Output the (X, Y) coordinate of the center of the cell containing the given text.  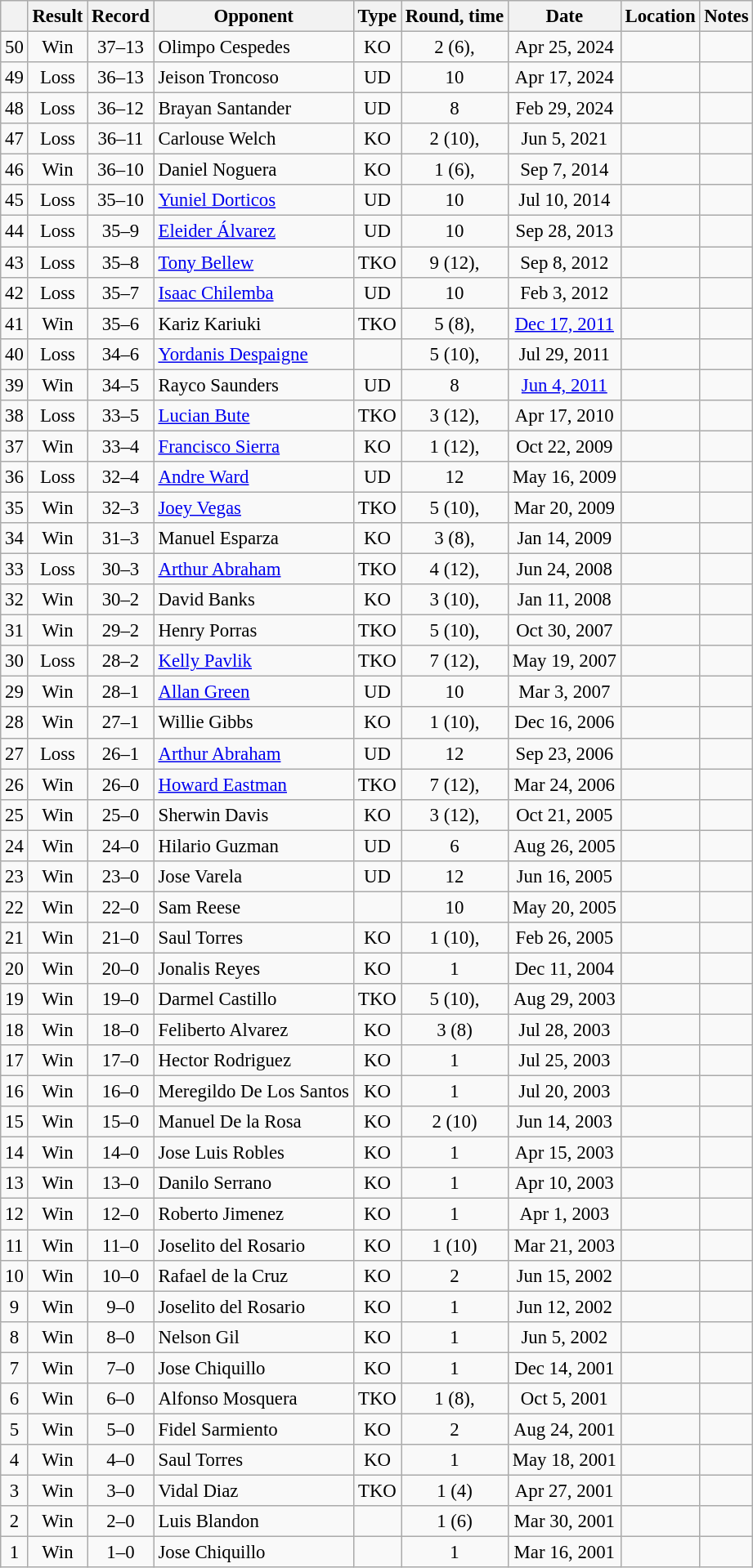
5 (8), (455, 324)
16–0 (121, 1092)
Sep 7, 2014 (564, 170)
3 (8) (455, 1030)
36–11 (121, 139)
26 (15, 784)
28–2 (121, 661)
33–5 (121, 416)
23 (15, 877)
Oct 5, 2001 (564, 1399)
1 (4) (455, 1490)
4 (12), (455, 570)
Henry Porras (253, 631)
Jun 5, 2002 (564, 1337)
Nelson Gil (253, 1337)
Result (57, 16)
29–2 (121, 631)
18–0 (121, 1030)
Brayan Santander (253, 109)
34–5 (121, 385)
Jun 15, 2002 (564, 1275)
43 (15, 262)
Jun 4, 2011 (564, 385)
47 (15, 139)
Apr 17, 2010 (564, 416)
30 (15, 661)
Rafael de la Cruz (253, 1275)
26–0 (121, 784)
9 (15, 1307)
1 (8), (455, 1399)
27–1 (121, 723)
24–0 (121, 846)
34 (15, 538)
May 20, 2005 (564, 907)
35–7 (121, 293)
20–0 (121, 968)
15–0 (121, 1122)
Mar 24, 2006 (564, 784)
22 (15, 907)
20 (15, 968)
Isaac Chilemba (253, 293)
48 (15, 109)
13–0 (121, 1184)
Fidel Sarmiento (253, 1429)
9–0 (121, 1307)
Dec 17, 2011 (564, 324)
Oct 22, 2009 (564, 446)
10–0 (121, 1275)
38 (15, 416)
15 (15, 1122)
Feliberto Alvarez (253, 1030)
7–0 (121, 1368)
32 (15, 600)
Opponent (253, 16)
32–4 (121, 477)
Feb 3, 2012 (564, 293)
24 (15, 846)
Sam Reese (253, 907)
Round, time (455, 16)
Howard Eastman (253, 784)
Sherwin Davis (253, 815)
14–0 (121, 1153)
3 (15, 1490)
5 (15, 1429)
Danilo Serrano (253, 1184)
Eleider Álvarez (253, 231)
12–0 (121, 1214)
26–1 (121, 753)
Apr 27, 2001 (564, 1490)
1–0 (121, 1552)
Hector Rodriguez (253, 1061)
6–0 (121, 1399)
11–0 (121, 1245)
Aug 26, 2005 (564, 846)
Jun 12, 2002 (564, 1307)
Apr 1, 2003 (564, 1214)
Jan 11, 2008 (564, 600)
16 (15, 1092)
Tony Bellew (253, 262)
Kelly Pavlik (253, 661)
3 (10), (455, 600)
Dec 11, 2004 (564, 968)
37–13 (121, 47)
Yuniel Dorticos (253, 200)
14 (15, 1153)
7 (15, 1368)
Manuel De la Rosa (253, 1122)
Feb 26, 2005 (564, 938)
Jeison Troncoso (253, 78)
35–10 (121, 200)
Apr 15, 2003 (564, 1153)
33–4 (121, 446)
Lucian Bute (253, 416)
2–0 (121, 1521)
Meregildo De Los Santos (253, 1092)
Jul 25, 2003 (564, 1061)
19 (15, 999)
Darmel Castillo (253, 999)
4 (15, 1460)
39 (15, 385)
Jun 14, 2003 (564, 1122)
Andre Ward (253, 477)
11 (15, 1245)
Jun 5, 2021 (564, 139)
Mar 30, 2001 (564, 1521)
1 (12), (455, 446)
1 (10) (455, 1245)
Apr 10, 2003 (564, 1184)
Willie Gibbs (253, 723)
9 (12), (455, 262)
May 19, 2007 (564, 661)
33 (15, 570)
Jul 10, 2014 (564, 200)
42 (15, 293)
May 16, 2009 (564, 477)
29 (15, 692)
Jonalis Reyes (253, 968)
Oct 21, 2005 (564, 815)
Apr 17, 2024 (564, 78)
36–13 (121, 78)
Mar 16, 2001 (564, 1552)
Date (564, 16)
46 (15, 170)
Roberto Jimenez (253, 1214)
Rayco Saunders (253, 385)
36 (15, 477)
34–6 (121, 354)
Jun 16, 2005 (564, 877)
35–9 (121, 231)
Location (661, 16)
Luis Blandon (253, 1521)
21–0 (121, 938)
36–12 (121, 109)
Mar 20, 2009 (564, 507)
Notes (726, 16)
2 (10) (455, 1122)
Jul 20, 2003 (564, 1092)
25 (15, 815)
23–0 (121, 877)
36–10 (121, 170)
Mar 21, 2003 (564, 1245)
Yordanis Despaigne (253, 354)
18 (15, 1030)
41 (15, 324)
32–3 (121, 507)
Sep 23, 2006 (564, 753)
28–1 (121, 692)
May 18, 2001 (564, 1460)
Jose Luis Robles (253, 1153)
Aug 24, 2001 (564, 1429)
27 (15, 753)
Joey Vegas (253, 507)
Jose Varela (253, 877)
2 (10), (455, 139)
35–6 (121, 324)
40 (15, 354)
Dec 16, 2006 (564, 723)
3 (8), (455, 538)
5–0 (121, 1429)
22–0 (121, 907)
Manuel Esparza (253, 538)
Daniel Noguera (253, 170)
49 (15, 78)
Hilario Guzman (253, 846)
35–8 (121, 262)
Jul 29, 2011 (564, 354)
Mar 3, 2007 (564, 692)
2 (6), (455, 47)
Record (121, 16)
30–2 (121, 600)
50 (15, 47)
Kariz Kariuki (253, 324)
30–3 (121, 570)
Sep 8, 2012 (564, 262)
1 (6), (455, 170)
Olimpo Cespedes (253, 47)
17–0 (121, 1061)
1 (6) (455, 1521)
17 (15, 1061)
Dec 14, 2001 (564, 1368)
31–3 (121, 538)
Type (377, 16)
Feb 29, 2024 (564, 109)
4–0 (121, 1460)
28 (15, 723)
David Banks (253, 600)
37 (15, 446)
Oct 30, 2007 (564, 631)
Allan Green (253, 692)
Aug 29, 2003 (564, 999)
3–0 (121, 1490)
Francisco Sierra (253, 446)
Vidal Diaz (253, 1490)
Jul 28, 2003 (564, 1030)
31 (15, 631)
Apr 25, 2024 (564, 47)
45 (15, 200)
Sep 28, 2013 (564, 231)
8–0 (121, 1337)
25–0 (121, 815)
Jan 14, 2009 (564, 538)
13 (15, 1184)
Carlouse Welch (253, 139)
Alfonso Mosquera (253, 1399)
35 (15, 507)
21 (15, 938)
Jun 24, 2008 (564, 570)
19–0 (121, 999)
44 (15, 231)
